From the cell containing the given text, extract its center point as [x, y] coordinate. 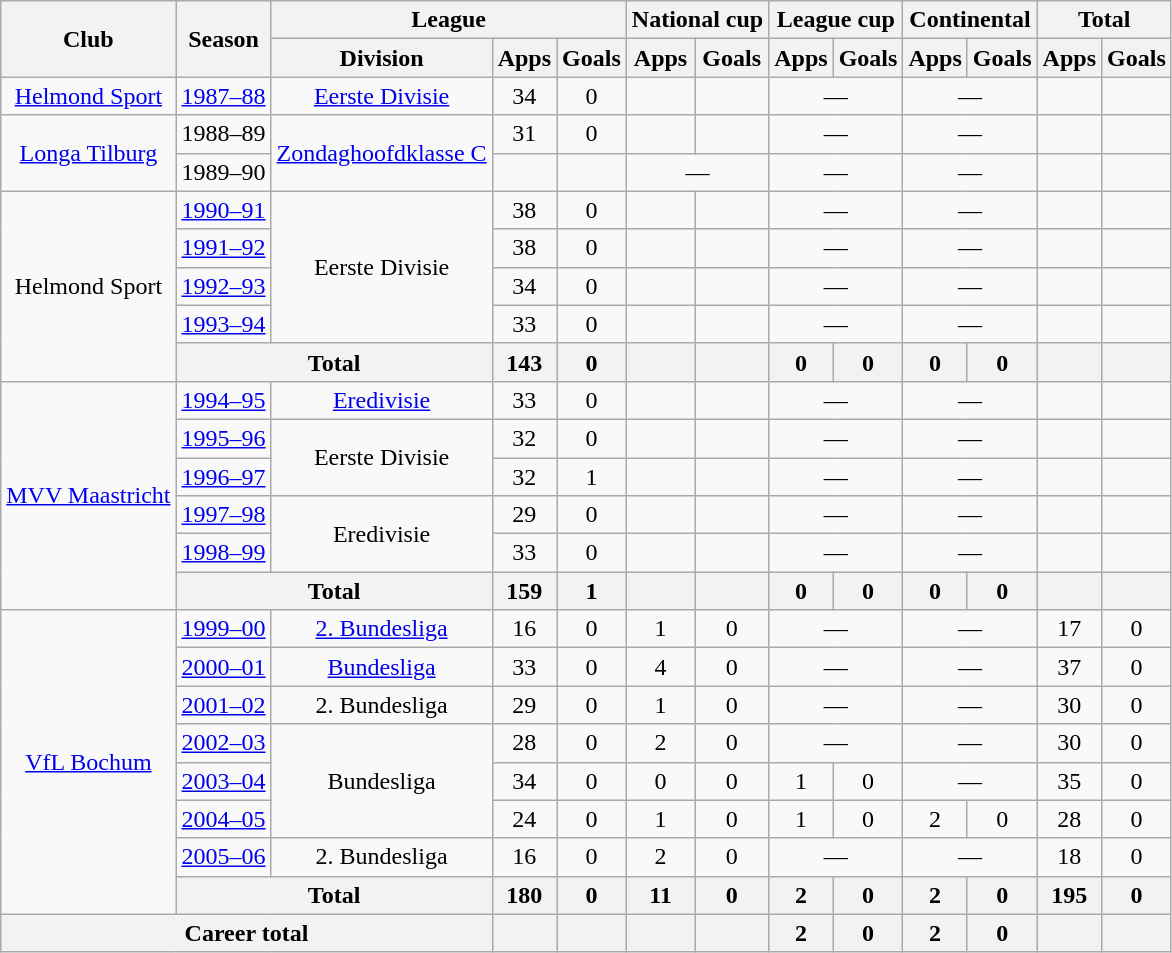
11 [660, 895]
Club [88, 39]
2000–01 [224, 667]
VfL Bochum [88, 762]
1995–96 [224, 438]
1989–90 [224, 172]
1994–95 [224, 400]
1999–00 [224, 629]
4 [660, 667]
37 [1069, 667]
Zondaghoofdklasse C [382, 153]
17 [1069, 629]
League cup [836, 20]
Continental [970, 20]
Longa Tilburg [88, 153]
MVV Maastricht [88, 495]
1988–89 [224, 134]
1997–98 [224, 515]
1990–91 [224, 210]
Career total [246, 933]
24 [524, 819]
Division [382, 58]
143 [524, 362]
National cup [697, 20]
League [448, 20]
1992–93 [224, 286]
2004–05 [224, 819]
2001–02 [224, 705]
2002–03 [224, 743]
31 [524, 134]
1993–94 [224, 324]
35 [1069, 781]
195 [1069, 895]
1998–99 [224, 553]
159 [524, 591]
Season [224, 39]
1991–92 [224, 248]
18 [1069, 857]
180 [524, 895]
2003–04 [224, 781]
1987–88 [224, 96]
1996–97 [224, 477]
2005–06 [224, 857]
